Determine the [X, Y] coordinate at the center of the cell enclosing the given text.  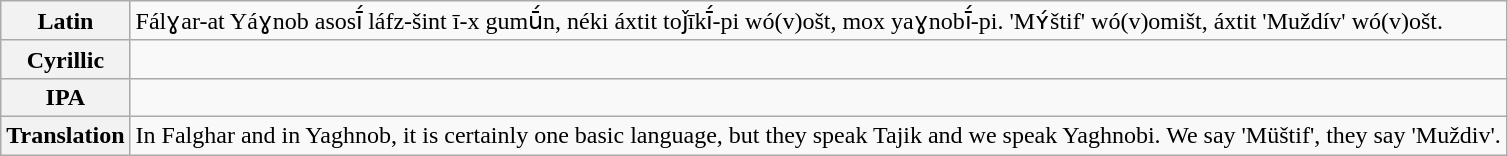
IPA [66, 97]
Cyrillic [66, 59]
In Falghar and in Yaghnob, it is certainly one basic language, but they speak Tajik and we speak Yaghnobi. We say 'Müštif', they say 'Muždiv'. [818, 135]
Translation [66, 135]
Fálɣar-at Yáɣnob asosī́ láfz-šint ī-x gumū́n, néki áxtit toǰīkī́-pi wó(v)ošt, mox yaɣnobī́-pi. 'Mʏ́štif' wó(v)omišt, áxtit 'Muždív' wó(v)ošt. [818, 21]
Latin [66, 21]
